Capture the cell that displays the provided text and extract its (x, y) central coordinate. 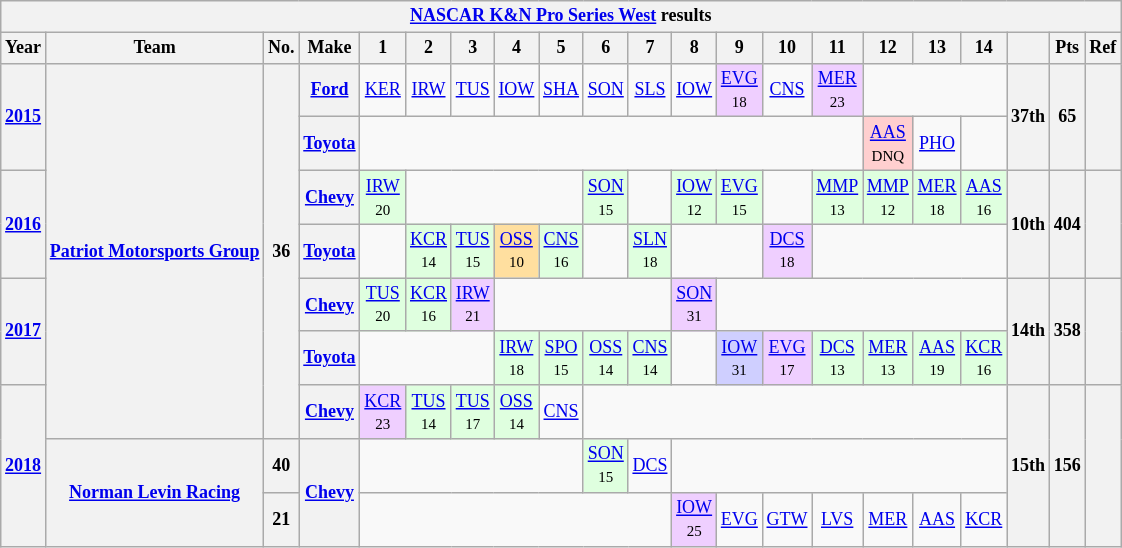
CNS14 (650, 358)
IRW18 (516, 358)
14 (984, 48)
KCR23 (383, 412)
MER18 (937, 197)
Patriot Motorsports Group (154, 251)
TUS17 (472, 412)
SLS (650, 90)
AAS (937, 519)
8 (694, 48)
DCS (650, 466)
15th (1028, 466)
2016 (24, 224)
EVG18 (739, 90)
SPO15 (562, 358)
3 (472, 48)
EVG (739, 519)
6 (606, 48)
TUS15 (472, 251)
EVG15 (739, 197)
MER13 (888, 358)
IRW20 (383, 197)
11 (838, 48)
IOW25 (694, 519)
65 (1067, 116)
MER23 (838, 90)
AASDNQ (888, 144)
CNS16 (562, 251)
4 (516, 48)
2 (429, 48)
KER (383, 90)
10 (787, 48)
Norman Levin Racing (154, 492)
2018 (24, 466)
Team (154, 48)
358 (1067, 332)
DCS18 (787, 251)
TUS (472, 90)
156 (1067, 466)
DCS13 (838, 358)
MMP12 (888, 197)
IRW (429, 90)
7 (650, 48)
PHO (937, 144)
SON (606, 90)
EVG17 (787, 358)
40 (282, 466)
36 (282, 251)
Year (24, 48)
AAS16 (984, 197)
IRW21 (472, 305)
KCR (984, 519)
GTW (787, 519)
TUS20 (383, 305)
MER (888, 519)
IOW12 (694, 197)
Pts (1067, 48)
2017 (24, 332)
NASCAR K&N Pro Series West results (561, 16)
IOW31 (739, 358)
37th (1028, 116)
10th (1028, 224)
Ref (1103, 48)
Make (330, 48)
2015 (24, 116)
1 (383, 48)
OSS10 (516, 251)
14th (1028, 332)
MMP13 (838, 197)
9 (739, 48)
AAS19 (937, 358)
21 (282, 519)
5 (562, 48)
LVS (838, 519)
13 (937, 48)
SLN18 (650, 251)
SHA (562, 90)
KCR14 (429, 251)
SON31 (694, 305)
Ford (330, 90)
No. (282, 48)
TUS14 (429, 412)
12 (888, 48)
404 (1067, 224)
